Return [X, Y] of the center of cell containing provided text 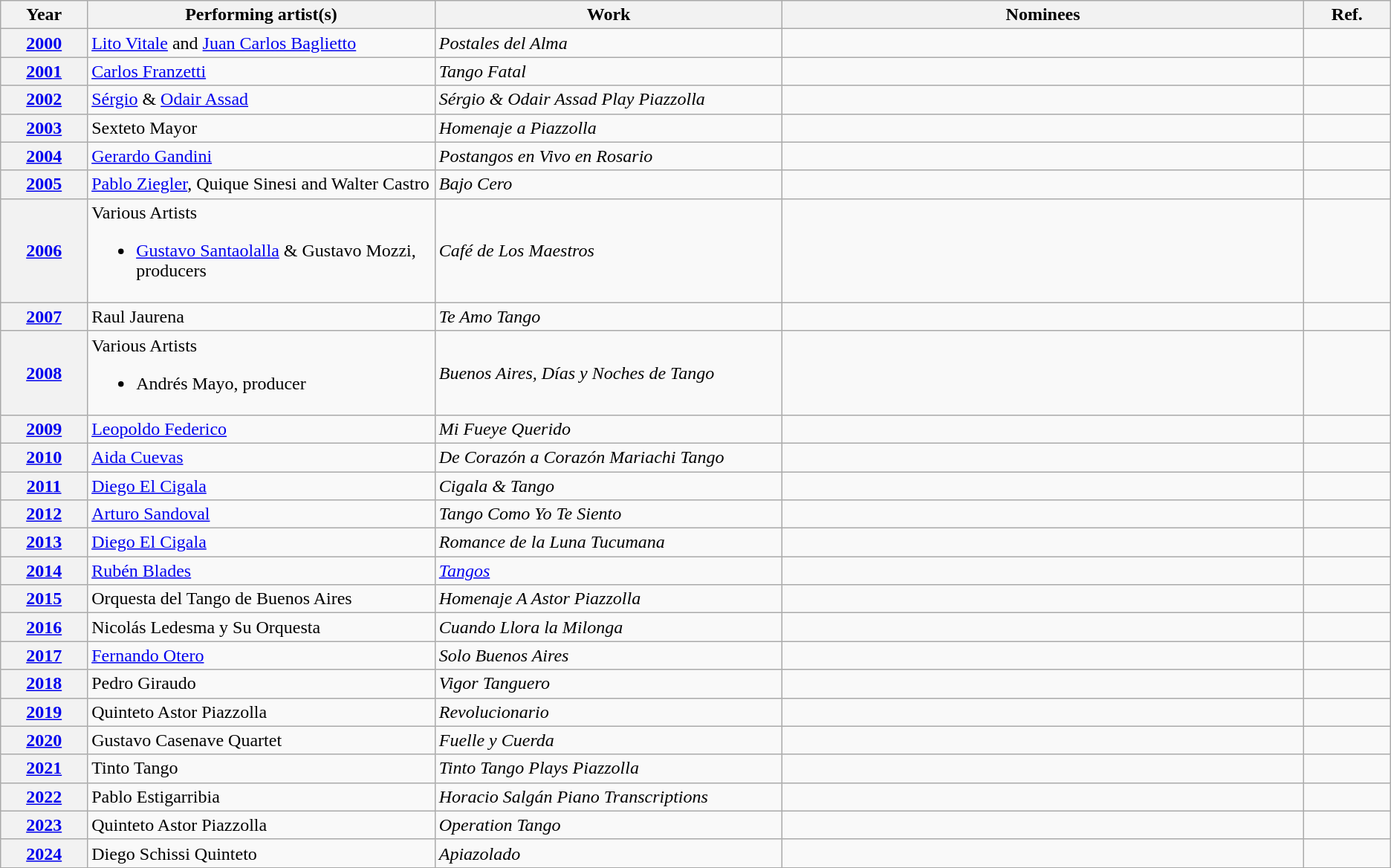
Arturo Sandoval [262, 514]
Cigala & Tango [609, 485]
Horacio Salgán Piano Transcriptions [609, 797]
2005 [45, 184]
Operation Tango [609, 825]
Pablo Estigarribia [262, 797]
2000 [45, 43]
Café de Los Maestros [609, 250]
2015 [45, 599]
Nicolás Ledesma y Su Orquesta [262, 627]
Ref. [1346, 15]
Te Amo Tango [609, 317]
Vigor Tanguero [609, 684]
2017 [45, 655]
Orquesta del Tango de Buenos Aires [262, 599]
2018 [45, 684]
Bajo Cero [609, 184]
Leopoldo Federico [262, 429]
Sexteto Mayor [262, 128]
2023 [45, 825]
Gustavo Casenave Quartet [262, 740]
Sérgio & Odair Assad Play Piazzolla [609, 100]
Fernando Otero [262, 655]
2014 [45, 571]
2004 [45, 156]
2009 [45, 429]
Lito Vitale and Juan Carlos Baglietto [262, 43]
Mi Fueye Querido [609, 429]
Sérgio & Odair Assad [262, 100]
2013 [45, 542]
2020 [45, 740]
Pedro Giraudo [262, 684]
2022 [45, 797]
2006 [45, 250]
Various ArtistsAndrés Mayo, producer [262, 373]
Tango Fatal [609, 71]
Tinto Tango Plays Piazzolla [609, 768]
Rubén Blades [262, 571]
Homenaje a Piazzolla [609, 128]
2024 [45, 853]
Cuando Llora la Milonga [609, 627]
Year [45, 15]
Fuelle y Cuerda [609, 740]
2011 [45, 485]
Performing artist(s) [262, 15]
Tinto Tango [262, 768]
Carlos Franzetti [262, 71]
2012 [45, 514]
2010 [45, 457]
2021 [45, 768]
2001 [45, 71]
Revolucionario [609, 712]
2002 [45, 100]
Gerardo Gandini [262, 156]
Romance de la Luna Tucumana [609, 542]
Postales del Alma [609, 43]
2008 [45, 373]
2019 [45, 712]
Apiazolado [609, 853]
Solo Buenos Aires [609, 655]
Homenaje A Astor Piazzolla [609, 599]
Raul Jaurena [262, 317]
Work [609, 15]
2007 [45, 317]
Various ArtistsGustavo Santaolalla & Gustavo Mozzi, producers [262, 250]
Aida Cuevas [262, 457]
Buenos Aires, Días y Noches de Tango [609, 373]
2003 [45, 128]
De Corazón a Corazón Mariachi Tango [609, 457]
Diego Schissi Quinteto [262, 853]
Tangos [609, 571]
2016 [45, 627]
Pablo Ziegler, Quique Sinesi and Walter Castro [262, 184]
Tango Como Yo Te Siento [609, 514]
Nominees [1043, 15]
Postangos en Vivo en Rosario [609, 156]
